Identify which cell holds the provided text, then report its [x, y] central coordinate. 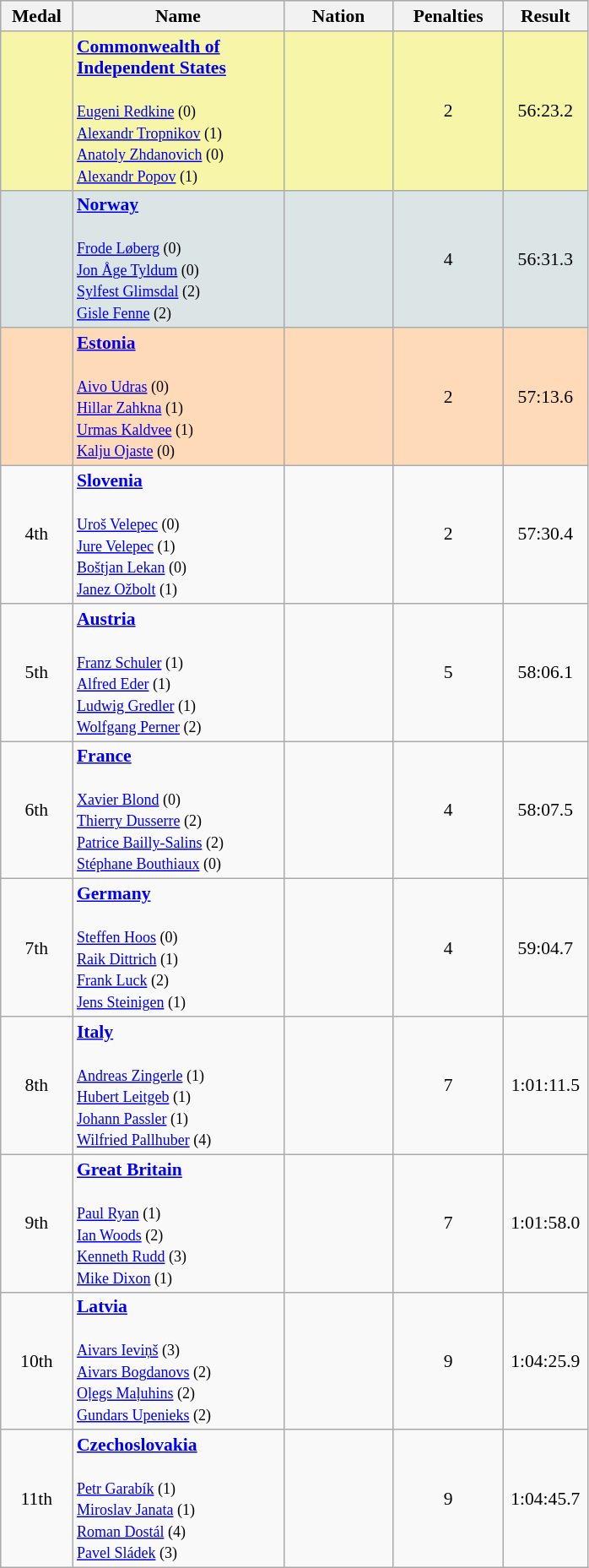
Commonwealth of Independent StatesEugeni Redkine (0)Alexandr Tropnikov (1)Anatoly Zhdanovich (0)Alexandr Popov (1) [178, 111]
Name [178, 16]
EstoniaAivo Udras (0)Hillar Zahkna (1)Urmas Kaldvee (1)Kalju Ojaste (0) [178, 397]
59:04.7 [545, 947]
AustriaFranz Schuler (1)Alfred Eder (1)Ludwig Gredler (1)Wolfgang Perner (2) [178, 672]
5 [448, 672]
8th [37, 1086]
1:01:11.5 [545, 1086]
57:13.6 [545, 397]
SloveniaUroš Velepec (0)Jure Velepec (1)Boštjan Lekan (0)Janez Ožbolt (1) [178, 535]
Result [545, 16]
CzechoslovakiaPetr Garabík (1)Miroslav Janata (1)Roman Dostál (4)Pavel Sládek (3) [178, 1500]
Penalties [448, 16]
5th [37, 672]
GermanySteffen Hoos (0)Raik Dittrich (1)Frank Luck (2)Jens Steinigen (1) [178, 947]
58:07.5 [545, 811]
NorwayFrode Løberg (0)Jon Åge Tyldum (0)Sylfest Glimsdal (2)Gisle Fenne (2) [178, 258]
11th [37, 1500]
Great BritainPaul Ryan (1)Ian Woods (2)Kenneth Rudd (3)Mike Dixon (1) [178, 1223]
56:31.3 [545, 258]
1:04:25.9 [545, 1361]
1:04:45.7 [545, 1500]
58:06.1 [545, 672]
1:01:58.0 [545, 1223]
LatviaAivars Ieviņš (3)Aivars Bogdanovs (2)Oļegs Maļuhins (2)Gundars Upenieks (2) [178, 1361]
Nation [338, 16]
7th [37, 947]
56:23.2 [545, 111]
10th [37, 1361]
ItalyAndreas Zingerle (1)Hubert Leitgeb (1)Johann Passler (1)Wilfried Pallhuber (4) [178, 1086]
6th [37, 811]
57:30.4 [545, 535]
4th [37, 535]
Medal [37, 16]
9th [37, 1223]
FranceXavier Blond (0)Thierry Dusserre (2)Patrice Bailly-Salins (2)Stéphane Bouthiaux (0) [178, 811]
